Search for the cell housing the specified text and yield its [X, Y] center coordinate. 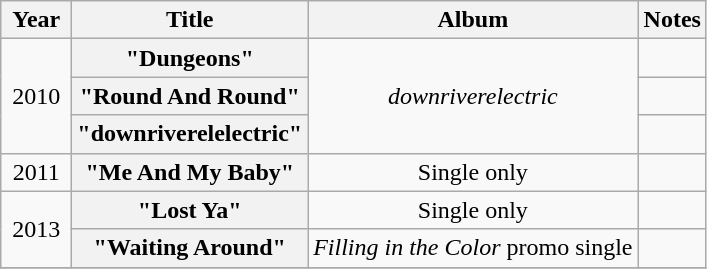
2011 [36, 172]
Title [190, 20]
"Round And Round" [190, 96]
Notes [672, 20]
Filling in the Color promo single [473, 248]
2010 [36, 96]
downriverelectric [473, 96]
"Me And My Baby" [190, 172]
Year [36, 20]
"downriverelelectric" [190, 134]
"Waiting Around" [190, 248]
"Lost Ya" [190, 210]
2013 [36, 229]
Album [473, 20]
"Dungeons" [190, 58]
